Scan for the cell matching the given text and deliver its [x, y] coordinate at center. 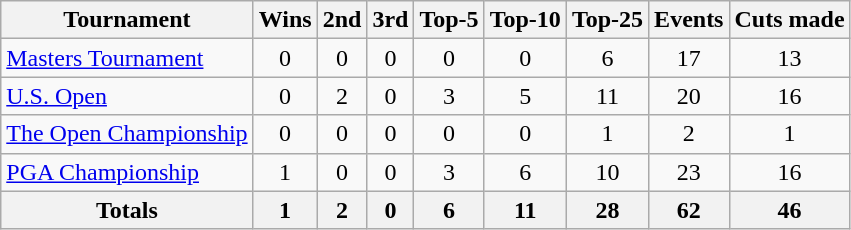
PGA Championship [127, 172]
U.S. Open [127, 96]
Top-10 [525, 20]
Top-25 [607, 20]
2nd [342, 20]
Wins [285, 20]
Events [689, 20]
The Open Championship [127, 134]
Masters Tournament [127, 58]
Cuts made [790, 20]
Top-5 [449, 20]
23 [689, 172]
Tournament [127, 20]
62 [689, 210]
3rd [390, 20]
28 [607, 210]
5 [525, 96]
10 [607, 172]
17 [689, 58]
46 [790, 210]
Totals [127, 210]
13 [790, 58]
20 [689, 96]
